Determine the (X, Y) coordinate at the center of the cell enclosing the given text.  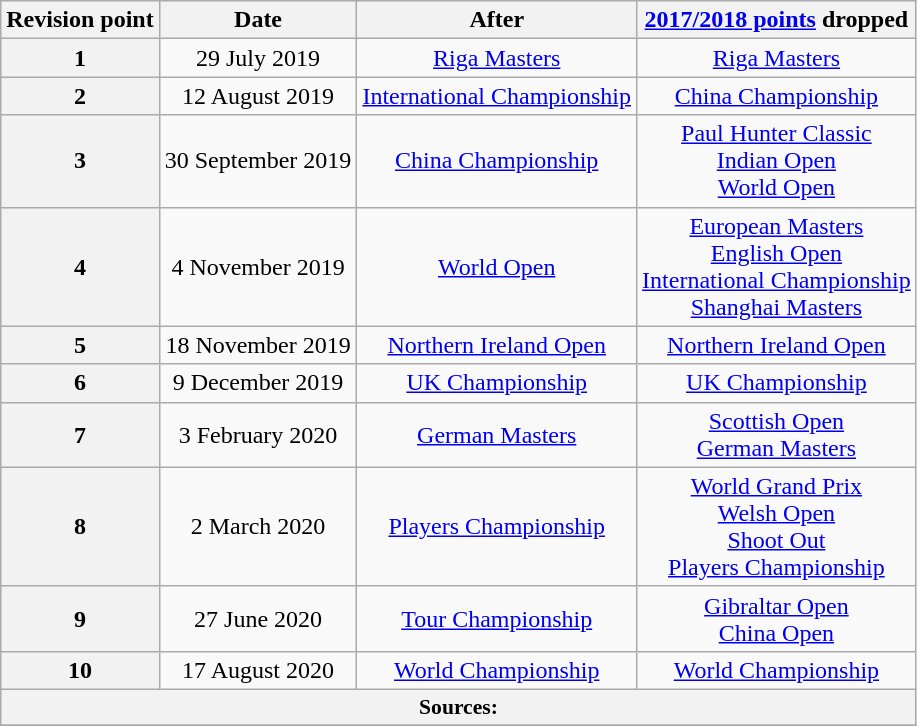
30 September 2019 (258, 161)
2 (80, 96)
Scottish OpenGerman Masters (777, 434)
3 February 2020 (258, 434)
World Grand PrixWelsh OpenShoot OutPlayers Championship (777, 526)
9 December 2019 (258, 383)
5 (80, 345)
29 July 2019 (258, 58)
Gibraltar OpenChina Open (777, 618)
27 June 2020 (258, 618)
Sources: (458, 707)
7 (80, 434)
17 August 2020 (258, 670)
18 November 2019 (258, 345)
After (497, 20)
World Open (497, 266)
Paul Hunter ClassicIndian OpenWorld Open (777, 161)
10 (80, 670)
International Championship (497, 96)
12 August 2019 (258, 96)
6 (80, 383)
8 (80, 526)
Players Championship (497, 526)
9 (80, 618)
Date (258, 20)
2017/2018 points dropped (777, 20)
Tour Championship (497, 618)
European MastersEnglish OpenInternational ChampionshipShanghai Masters (777, 266)
3 (80, 161)
2 March 2020 (258, 526)
Revision point (80, 20)
4 November 2019 (258, 266)
German Masters (497, 434)
1 (80, 58)
4 (80, 266)
